Search for the cell housing the specified text and yield its (x, y) center coordinate. 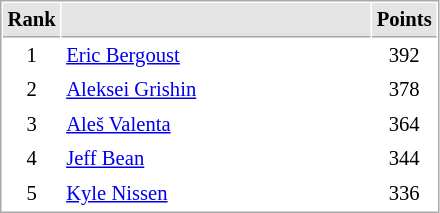
Aleksei Grishin (216, 90)
Eric Bergoust (216, 56)
3 (32, 124)
5 (32, 194)
364 (404, 124)
378 (404, 90)
4 (32, 158)
336 (404, 194)
Points (404, 20)
344 (404, 158)
Kyle Nissen (216, 194)
Aleš Valenta (216, 124)
Jeff Bean (216, 158)
1 (32, 56)
Rank (32, 20)
2 (32, 90)
392 (404, 56)
